Return the (X, Y) coordinate for the center point of the cell that contains the specified text.  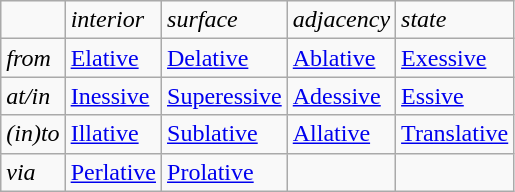
Ablative (341, 58)
surface (225, 20)
Prolative (225, 172)
interior (113, 20)
Sublative (225, 134)
Illative (113, 134)
Perlative (113, 172)
Translative (455, 134)
Exessive (455, 58)
adjacency (341, 20)
Adessive (341, 96)
Allative (341, 134)
at/in (33, 96)
via (33, 172)
Superessive (225, 96)
from (33, 58)
Inessive (113, 96)
Elative (113, 58)
Essive (455, 96)
Delative (225, 58)
(in)to (33, 134)
state (455, 20)
